Scan for the cell matching the given text and deliver its [x, y] coordinate at center. 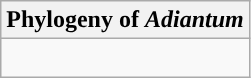
Phylogeny of Adiantum [125, 20]
